Determine the [x, y] coordinate at the center of the cell enclosing the given text.  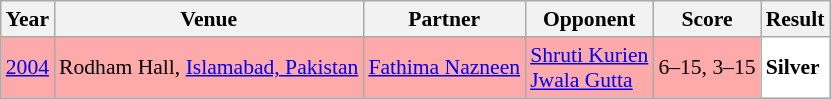
Silver [796, 68]
Shruti Kurien Jwala Gutta [589, 68]
Result [796, 19]
Rodham Hall, Islamabad, Pakistan [208, 68]
Opponent [589, 19]
6–15, 3–15 [706, 68]
Fathima Nazneen [444, 68]
Partner [444, 19]
Year [28, 19]
Venue [208, 19]
Score [706, 19]
2004 [28, 68]
